Scan for the cell matching the given text and deliver its (X, Y) coordinate at center. 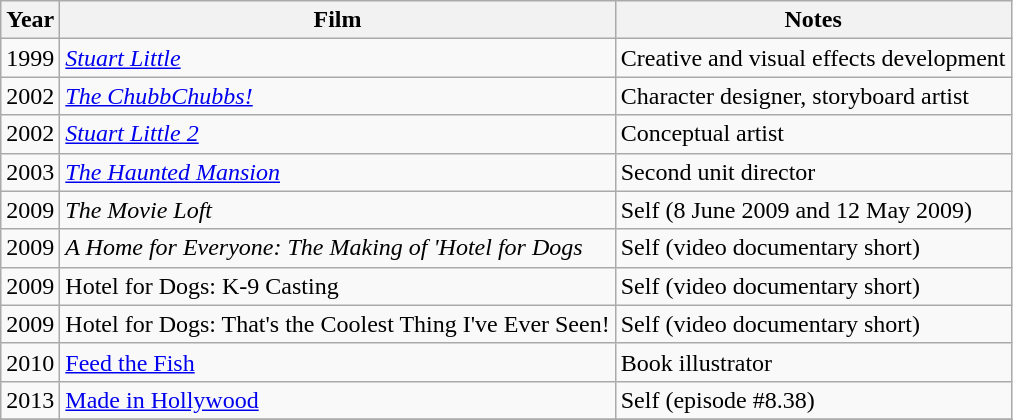
2013 (30, 400)
Character designer, storyboard artist (813, 96)
Year (30, 20)
Self (episode #8.38) (813, 400)
Feed the Fish (338, 362)
The Haunted Mansion (338, 172)
Stuart Little (338, 58)
2010 (30, 362)
Made in Hollywood (338, 400)
Book illustrator (813, 362)
Hotel for Dogs: That's the Coolest Thing I've Ever Seen! (338, 324)
Notes (813, 20)
A Home for Everyone: The Making of 'Hotel for Dogs (338, 248)
Stuart Little 2 (338, 134)
1999 (30, 58)
Film (338, 20)
Conceptual artist (813, 134)
The ChubbChubbs! (338, 96)
Self (8 June 2009 and 12 May 2009) (813, 210)
Second unit director (813, 172)
Creative and visual effects development (813, 58)
The Movie Loft (338, 210)
Hotel for Dogs: K-9 Casting (338, 286)
2003 (30, 172)
